Scan for the cell matching the given text and deliver its [X, Y] coordinate at center. 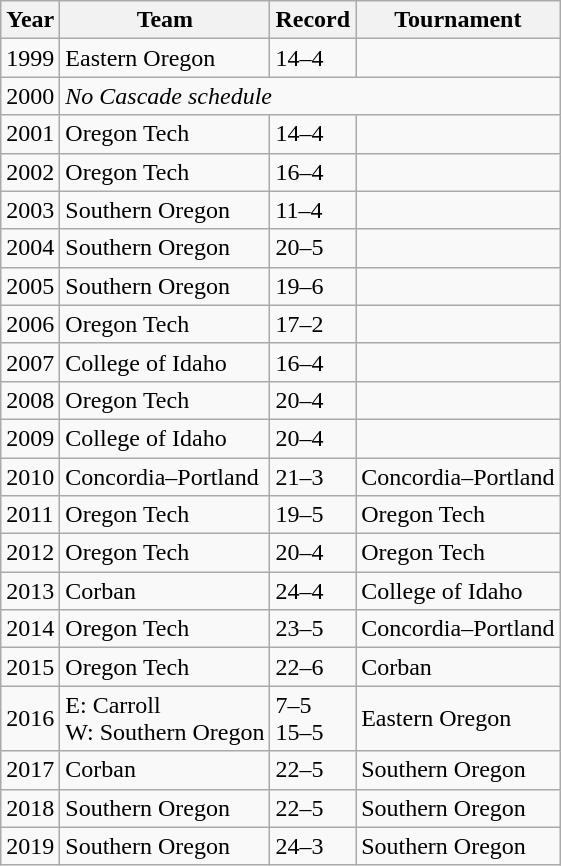
2011 [30, 515]
22–6 [313, 667]
2016 [30, 718]
2001 [30, 134]
1999 [30, 58]
2005 [30, 286]
2004 [30, 248]
2008 [30, 400]
2007 [30, 362]
2003 [30, 210]
2009 [30, 438]
2006 [30, 324]
24–4 [313, 591]
Record [313, 20]
No Cascade schedule [310, 96]
2014 [30, 629]
Year [30, 20]
2010 [30, 477]
2019 [30, 846]
21–3 [313, 477]
2000 [30, 96]
2015 [30, 667]
E: CarrollW: Southern Oregon [165, 718]
Tournament [458, 20]
20–5 [313, 248]
24–3 [313, 846]
2013 [30, 591]
19–6 [313, 286]
2012 [30, 553]
Team [165, 20]
2002 [30, 172]
23–5 [313, 629]
19–5 [313, 515]
2018 [30, 808]
17–2 [313, 324]
11–4 [313, 210]
7–515–5 [313, 718]
2017 [30, 770]
